Provide the [x, y] coordinate of the cell's center where the given text is located.  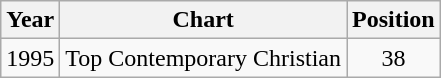
Top Contemporary Christian [204, 58]
Position [393, 20]
1995 [30, 58]
Chart [204, 20]
Year [30, 20]
38 [393, 58]
